Locate the cell with the specified text and output its [X, Y] center coordinate. 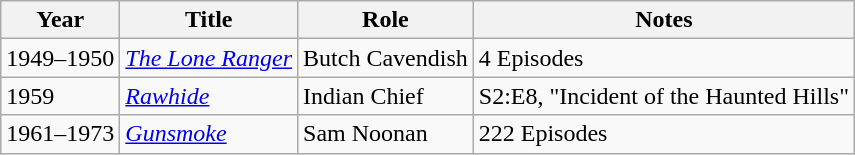
Sam Noonan [386, 134]
Year [60, 20]
222 Episodes [664, 134]
Gunsmoke [209, 134]
The Lone Ranger [209, 58]
Title [209, 20]
Role [386, 20]
Notes [664, 20]
S2:E8, "Incident of the Haunted Hills" [664, 96]
1961–1973 [60, 134]
1949–1950 [60, 58]
Butch Cavendish [386, 58]
Rawhide [209, 96]
Indian Chief [386, 96]
1959 [60, 96]
4 Episodes [664, 58]
